For the text-containing cell, return its midpoint in (x, y) coordinate format. 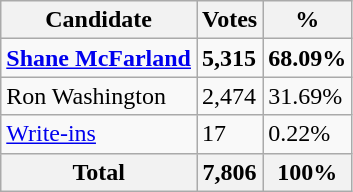
Write-ins (99, 134)
Candidate (99, 20)
100% (308, 172)
2,474 (229, 96)
% (308, 20)
Shane McFarland (99, 58)
31.69% (308, 96)
17 (229, 134)
7,806 (229, 172)
0.22% (308, 134)
Ron Washington (99, 96)
Votes (229, 20)
Total (99, 172)
68.09% (308, 58)
5,315 (229, 58)
